Extract the (x, y) coordinate from the center of the cell holding the provided text.  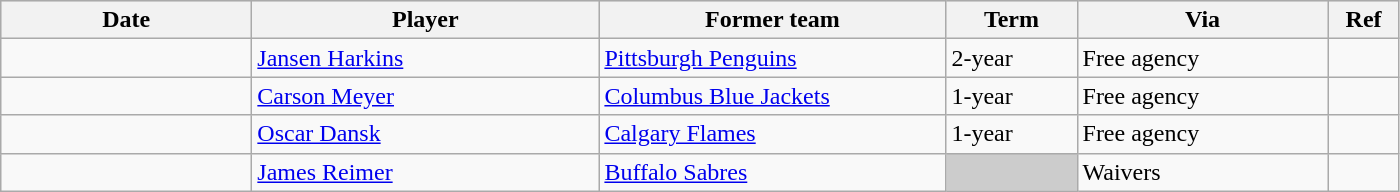
Player (426, 20)
Waivers (1202, 172)
Term (1012, 20)
Buffalo Sabres (772, 172)
Via (1202, 20)
Ref (1364, 20)
Pittsburgh Penguins (772, 58)
Calgary Flames (772, 134)
James Reimer (426, 172)
Jansen Harkins (426, 58)
Columbus Blue Jackets (772, 96)
Former team (772, 20)
Oscar Dansk (426, 134)
2-year (1012, 58)
Carson Meyer (426, 96)
Date (126, 20)
